From the cell containing the given text, extract its center point as [X, Y] coordinate. 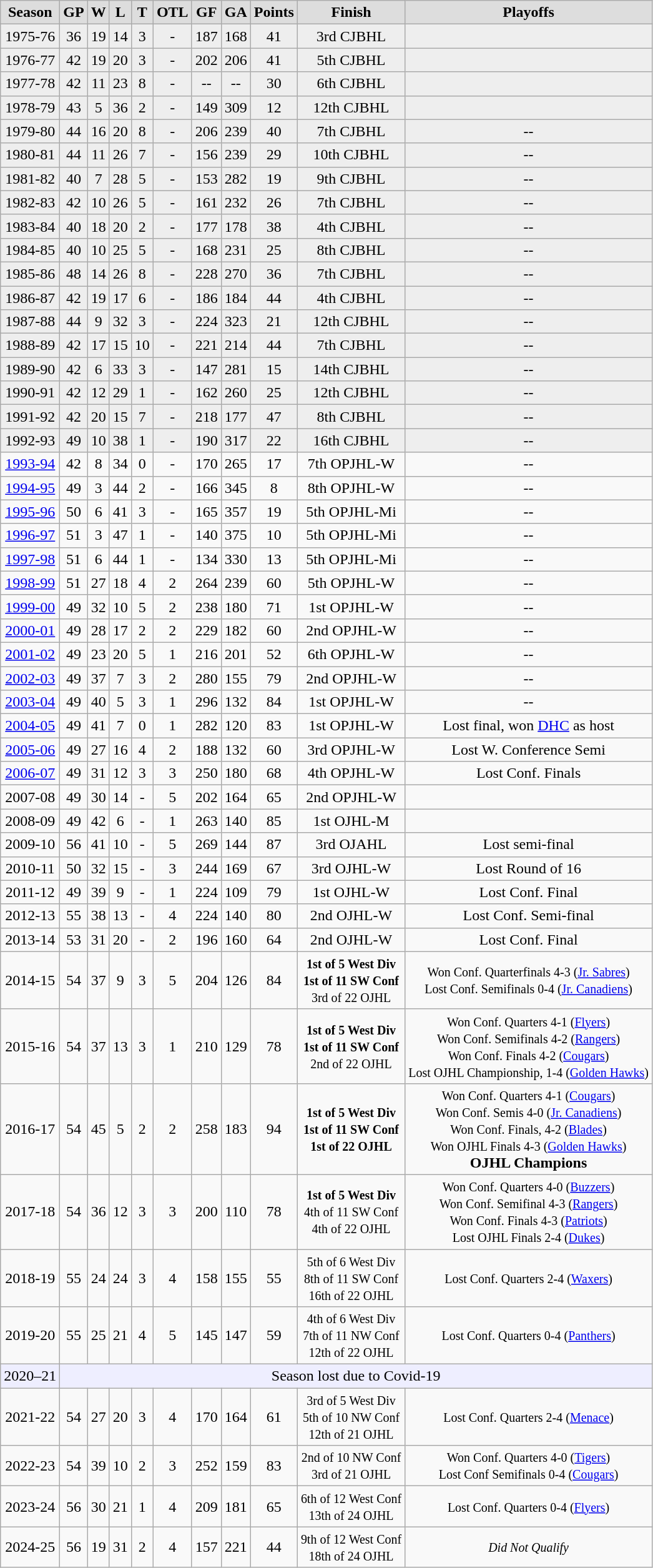
Lost Conf. Quarters 2-4 (Waxers) [529, 1278]
Won Conf. Quarters 4-0 (Buzzers)Won Conf. Semifinal 4-3 (Rangers)Won Conf. Finals 4-3 (Patriots)Lost OJHL Finals 2-4 (Dukes) [529, 1212]
1983-84 [30, 226]
43 [74, 107]
2005-06 [30, 750]
228 [206, 274]
Season lost due to Covid-19 [356, 1376]
1st of 5 West Div1st of 11 SW Conf1st of 22 OJHL [351, 1129]
1990-91 [30, 393]
Lost Round of 16 [529, 868]
120 [236, 726]
3rd CJBHL [351, 36]
323 [236, 322]
2008-09 [30, 821]
2021-22 [30, 1417]
186 [206, 298]
2018-19 [30, 1278]
1979-80 [30, 131]
Finish [351, 12]
1986-87 [30, 298]
Won Conf. Quarters 4-1 (Flyers)Won Conf. Semifinals 4-2 (Rangers) Won Conf. Finals 4-2 (Cougars)Lost OJHL Championship, 1-4 (Golden Hawks) [529, 1046]
1988-89 [30, 345]
160 [236, 940]
2011-12 [30, 892]
GF [206, 12]
6th CJBHL [351, 84]
188 [206, 750]
L [120, 12]
250 [206, 773]
231 [236, 250]
2007-08 [30, 797]
Points [273, 12]
252 [206, 1466]
2000-01 [30, 630]
144 [236, 845]
Lost Conf. Quarters 0-4 (Flyers) [529, 1507]
45 [99, 1129]
357 [236, 512]
4th of 6 West Div7th of 11 NW Conf12th of 22 OJHL [351, 1336]
5th of 6 West Div8th of 11 SW Conf16th of 22 OJHL [351, 1278]
330 [236, 559]
238 [206, 607]
9th of 12 West Conf18th of 24 OJHL [351, 1547]
270 [236, 274]
2022-23 [30, 1466]
Lost semi-final [529, 845]
265 [236, 464]
1978-79 [30, 107]
Lost final, won DHC as host [529, 726]
1975-76 [30, 36]
16th CJBHL [351, 440]
183 [236, 1129]
5th CJBHL [351, 60]
2015-16 [30, 1046]
1985-86 [30, 274]
71 [273, 607]
2006-07 [30, 773]
296 [206, 702]
14th CJBHL [351, 369]
345 [236, 488]
T [142, 12]
OTL [172, 12]
10th CJBHL [351, 155]
1999-00 [30, 607]
Won Conf. Quarters 4-0 (Tigers)Lost Conf Semifinals 0-4 (Cougars) [529, 1466]
162 [206, 393]
178 [236, 226]
216 [206, 654]
2003-04 [30, 702]
48 [74, 274]
1st of 5 West Div4th of 11 SW Conf4th of 22 OJHL [351, 1212]
Season [30, 12]
7th OPJHL-W [351, 464]
1987-88 [30, 322]
110 [236, 1212]
214 [236, 345]
4th OPJHL-W [351, 773]
166 [206, 488]
184 [236, 298]
59 [273, 1336]
2020–21 [30, 1376]
1980-81 [30, 155]
2002-03 [30, 678]
64 [273, 940]
2016-17 [30, 1129]
158 [206, 1278]
2010-11 [30, 868]
85 [273, 821]
2004-05 [30, 726]
200 [206, 1212]
209 [206, 1507]
6th of 12 West Conf13th of 24 OJHL [351, 1507]
1996-97 [30, 535]
149 [206, 107]
218 [206, 417]
Did Not Qualify [529, 1547]
1977-78 [30, 84]
3rd of 5 West Div5th of 10 NW Conf12th of 21 OJHL [351, 1417]
258 [206, 1129]
94 [273, 1129]
263 [206, 821]
269 [206, 845]
68 [273, 773]
1992-93 [30, 440]
165 [206, 512]
2014-15 [30, 980]
52 [273, 654]
Won Conf. Quarters 4-1 (Cougars)Won Conf. Semis 4-0 (Jr. Canadiens)Won Conf. Finals, 4-2 (Blades)Won OJHL Finals 4-3 (Golden Hawks)OJHL Champions [529, 1129]
80 [273, 916]
2012-13 [30, 916]
8th OPJHL-W [351, 488]
3rd OJHL-W [351, 868]
129 [236, 1046]
153 [206, 179]
1989-90 [30, 369]
161 [206, 202]
61 [273, 1417]
2013-14 [30, 940]
375 [236, 535]
1st OJHL-W [351, 892]
281 [236, 369]
34 [120, 464]
260 [236, 393]
Playoffs [529, 12]
1997-98 [30, 559]
Won Conf. Quarterfinals 4-3 (Jr. Sabres)Lost Conf. Semifinals 0-4 (Jr. Canadiens) [529, 980]
156 [206, 155]
2023-24 [30, 1507]
2019-20 [30, 1336]
280 [206, 678]
1998-99 [30, 583]
53 [74, 940]
3rd OJAHL [351, 845]
GP [74, 12]
181 [236, 1507]
201 [236, 654]
9th CJBHL [351, 179]
Lost W. Conference Semi [529, 750]
87 [273, 845]
126 [236, 980]
190 [206, 440]
1994-95 [30, 488]
Lost Conf. Semi-final [529, 916]
145 [206, 1336]
317 [236, 440]
3rd OPJHL-W [351, 750]
22 [273, 440]
1995-96 [30, 512]
1981-82 [30, 179]
109 [236, 892]
33 [120, 369]
1982-83 [30, 202]
210 [206, 1046]
244 [206, 868]
2nd of 10 NW Conf3rd of 21 OJHL [351, 1466]
2024-25 [30, 1547]
1st OJHL-M [351, 821]
169 [236, 868]
GA [236, 12]
159 [236, 1466]
232 [236, 202]
5th OPJHL-W [351, 583]
1993-94 [30, 464]
W [99, 12]
2001-02 [30, 654]
Lost Conf. Finals [529, 773]
157 [206, 1547]
204 [206, 980]
1st of 5 West Div1st of 11 SW Conf2nd of 22 OJHL [351, 1046]
1984-85 [30, 250]
134 [206, 559]
67 [273, 868]
1st of 5 West Div1st of 11 SW Conf3rd of 22 OJHL [351, 980]
182 [236, 630]
1976-77 [30, 60]
6th OPJHL-W [351, 654]
196 [206, 940]
1991-92 [30, 417]
229 [206, 630]
Lost Conf. Quarters 2-4 (Menace) [529, 1417]
Lost Conf. Quarters 0-4 (Panthers) [529, 1336]
264 [206, 583]
2009-10 [30, 845]
187 [206, 36]
309 [236, 107]
2017-18 [30, 1212]
